Capture the cell that displays the provided text and extract its [x, y] central coordinate. 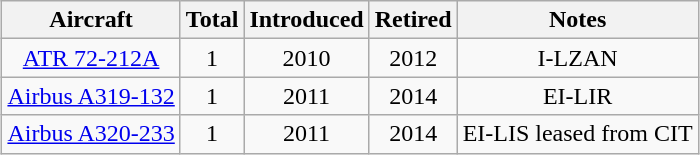
EI-LIR [578, 96]
2010 [306, 58]
I-LZAN [578, 58]
Aircraft [91, 20]
Airbus A319-132 [91, 96]
EI-LIS leased from CIT [578, 134]
2012 [413, 58]
Retired [413, 20]
ATR 72-212A [91, 58]
Introduced [306, 20]
Notes [578, 20]
Total [212, 20]
Airbus A320-233 [91, 134]
